From the cell containing the given text, extract its center point as (x, y) coordinate. 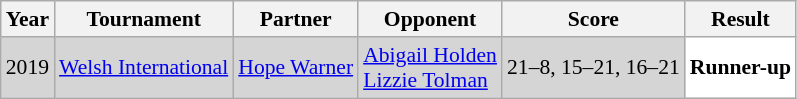
21–8, 15–21, 16–21 (594, 68)
Year (28, 19)
2019 (28, 68)
Partner (296, 19)
Abigail Holden Lizzie Tolman (430, 68)
Tournament (144, 19)
Welsh International (144, 68)
Score (594, 19)
Hope Warner (296, 68)
Opponent (430, 19)
Runner-up (740, 68)
Result (740, 19)
